Pinpoint the cell where the given text exists, returning its (X, Y) midpoint coordinate. 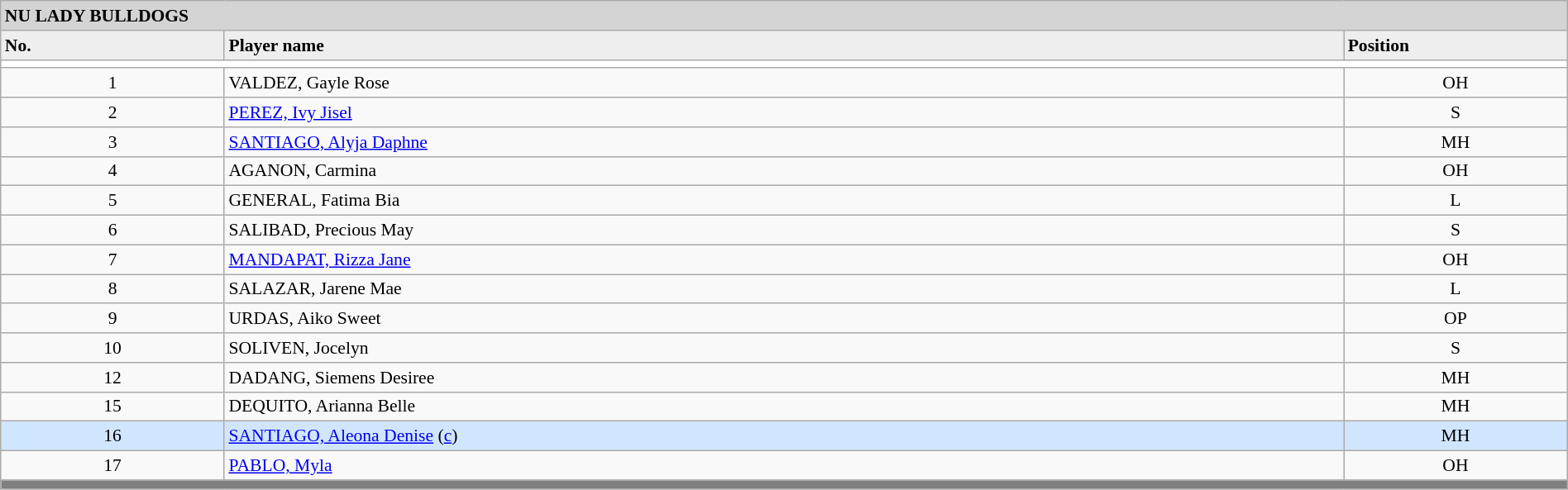
10 (112, 348)
GENERAL, Fatima Bia (784, 201)
12 (112, 378)
OP (1456, 319)
1 (112, 83)
No. (112, 45)
PABLO, Myla (784, 466)
6 (112, 231)
VALDEZ, Gayle Rose (784, 83)
SALAZAR, Jarene Mae (784, 289)
17 (112, 466)
Player name (784, 45)
2 (112, 112)
SALIBAD, Precious May (784, 231)
DEQUITO, Arianna Belle (784, 407)
Position (1456, 45)
URDAS, Aiko Sweet (784, 319)
PEREZ, Ivy Jisel (784, 112)
3 (112, 142)
SANTIAGO, Alyja Daphne (784, 142)
AGANON, Carmina (784, 171)
4 (112, 171)
15 (112, 407)
9 (112, 319)
SOLIVEN, Jocelyn (784, 348)
DADANG, Siemens Desiree (784, 378)
8 (112, 289)
MANDAPAT, Rizza Jane (784, 259)
SANTIAGO, Aleona Denise (c) (784, 436)
16 (112, 436)
5 (112, 201)
7 (112, 259)
NU LADY BULLDOGS (784, 16)
